Extract the (x, y) coordinate from the center of the cell holding the provided text.  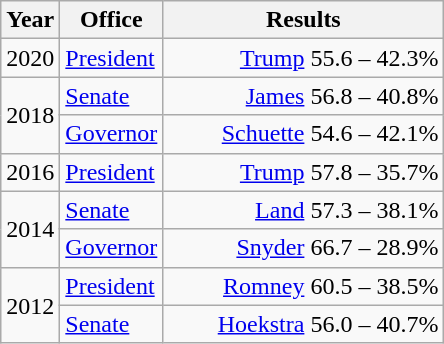
2018 (30, 115)
Office (112, 20)
2016 (30, 172)
Romney 60.5 – 38.5% (304, 286)
2020 (30, 58)
Results (304, 20)
Land 57.3 – 38.1% (304, 210)
2012 (30, 305)
Trump 55.6 – 42.3% (304, 58)
James 56.8 – 40.8% (304, 96)
Trump 57.8 – 35.7% (304, 172)
Schuette 54.6 – 42.1% (304, 134)
Year (30, 20)
Snyder 66.7 – 28.9% (304, 248)
2014 (30, 229)
Hoekstra 56.0 – 40.7% (304, 324)
